Return the [X, Y] coordinate for the center point of the cell that contains the specified text.  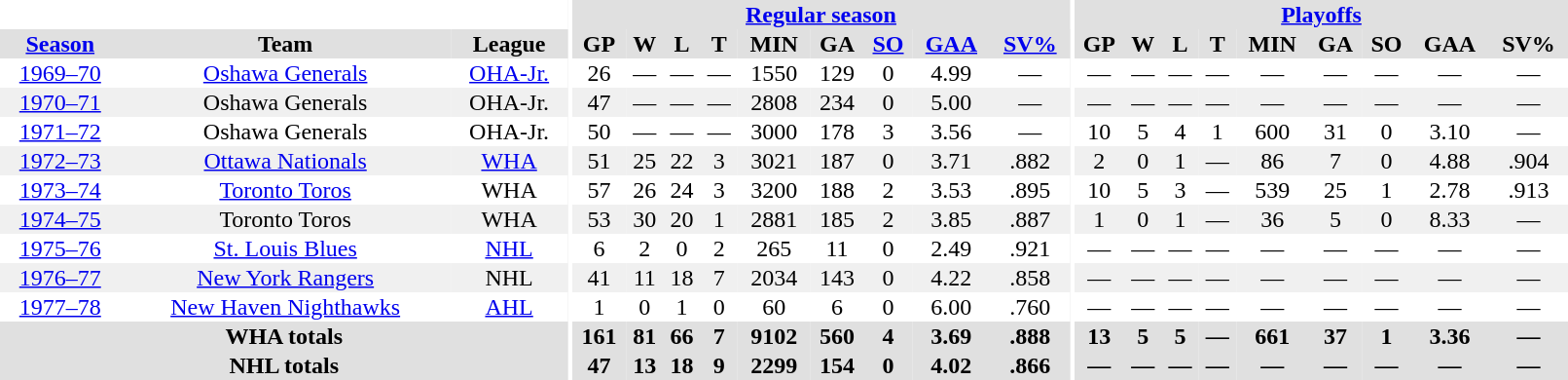
2034 [774, 278]
234 [837, 102]
6.00 [951, 307]
.887 [1030, 219]
1975–76 [60, 248]
3.85 [951, 219]
New York Rangers [286, 278]
161 [600, 336]
2.78 [1449, 190]
.913 [1528, 190]
154 [837, 365]
Regular season [821, 15]
.904 [1528, 161]
1973–74 [60, 190]
3.56 [951, 132]
Team [286, 44]
37 [1335, 336]
1972–73 [60, 161]
86 [1272, 161]
3000 [774, 132]
129 [837, 73]
.888 [1030, 336]
1977–78 [60, 307]
24 [681, 190]
4.88 [1449, 161]
3200 [774, 190]
36 [1272, 219]
51 [600, 161]
1969–70 [60, 73]
5.00 [951, 102]
22 [681, 161]
.921 [1030, 248]
.858 [1030, 278]
4.99 [951, 73]
1976–77 [60, 278]
.895 [1030, 190]
265 [774, 248]
188 [837, 190]
178 [837, 132]
30 [644, 219]
3.53 [951, 190]
1971–72 [60, 132]
New Haven Nighthawks [286, 307]
League [510, 44]
187 [837, 161]
600 [1272, 132]
2881 [774, 219]
2808 [774, 102]
81 [644, 336]
AHL [510, 307]
41 [600, 278]
3.10 [1449, 132]
3.71 [951, 161]
50 [600, 132]
4.22 [951, 278]
143 [837, 278]
9 [719, 365]
3021 [774, 161]
.882 [1030, 161]
20 [681, 219]
1970–71 [60, 102]
53 [600, 219]
3.36 [1449, 336]
3.69 [951, 336]
2299 [774, 365]
661 [1272, 336]
.866 [1030, 365]
9102 [774, 336]
560 [837, 336]
8.33 [1449, 219]
31 [1335, 132]
4.02 [951, 365]
539 [1272, 190]
Season [60, 44]
1974–75 [60, 219]
57 [600, 190]
66 [681, 336]
60 [774, 307]
2.49 [951, 248]
1550 [774, 73]
NHL totals [284, 365]
.760 [1030, 307]
185 [837, 219]
St. Louis Blues [286, 248]
Ottawa Nationals [286, 161]
WHA totals [284, 336]
